Output the (X, Y) coordinate of the center of the cell containing the given text.  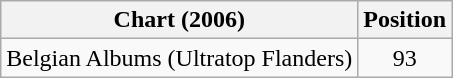
Chart (2006) (180, 20)
93 (405, 58)
Belgian Albums (Ultratop Flanders) (180, 58)
Position (405, 20)
